Scan for the cell matching the given text and deliver its (X, Y) coordinate at center. 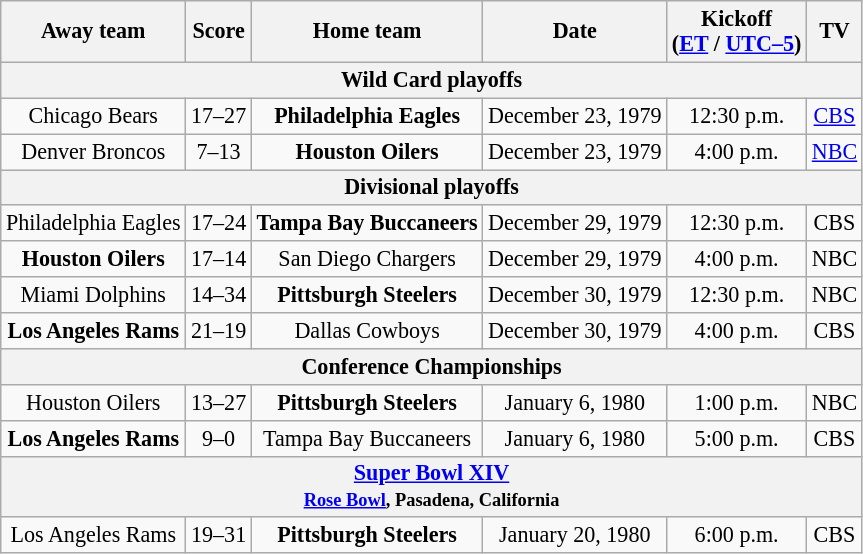
17–24 (219, 223)
Wild Card playoffs (432, 80)
Score (219, 30)
Miami Dolphins (94, 295)
17–27 (219, 116)
TV (835, 30)
Conference Championships (432, 366)
14–34 (219, 295)
Home team (367, 30)
Chicago Bears (94, 116)
9–0 (219, 438)
Kickoff(ET / UTC–5) (737, 30)
17–14 (219, 259)
Divisional playoffs (432, 187)
Date (575, 30)
13–27 (219, 402)
21–19 (219, 330)
6:00 p.m. (737, 535)
19–31 (219, 535)
January 20, 1980 (575, 535)
Away team (94, 30)
1:00 p.m. (737, 402)
Dallas Cowboys (367, 330)
Super Bowl XIVRose Bowl, Pasadena, California (432, 486)
San Diego Chargers (367, 259)
5:00 p.m. (737, 438)
Denver Broncos (94, 151)
7–13 (219, 151)
